Return [x, y] of the center of cell containing provided text 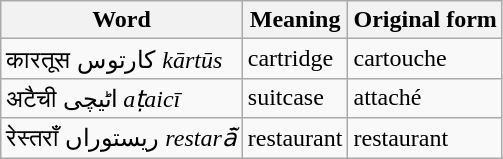
cartouche [425, 59]
attaché [425, 98]
cartridge [295, 59]
रेस्तराँ ریستوراں restarā̃ [122, 138]
Meaning [295, 20]
Word [122, 20]
suitcase [295, 98]
अटैची اٹیچی aṭaicī [122, 98]
Original form [425, 20]
कारतूस کارتوس kārtūs [122, 59]
